Pinpoint the cell where the given text exists, returning its (x, y) midpoint coordinate. 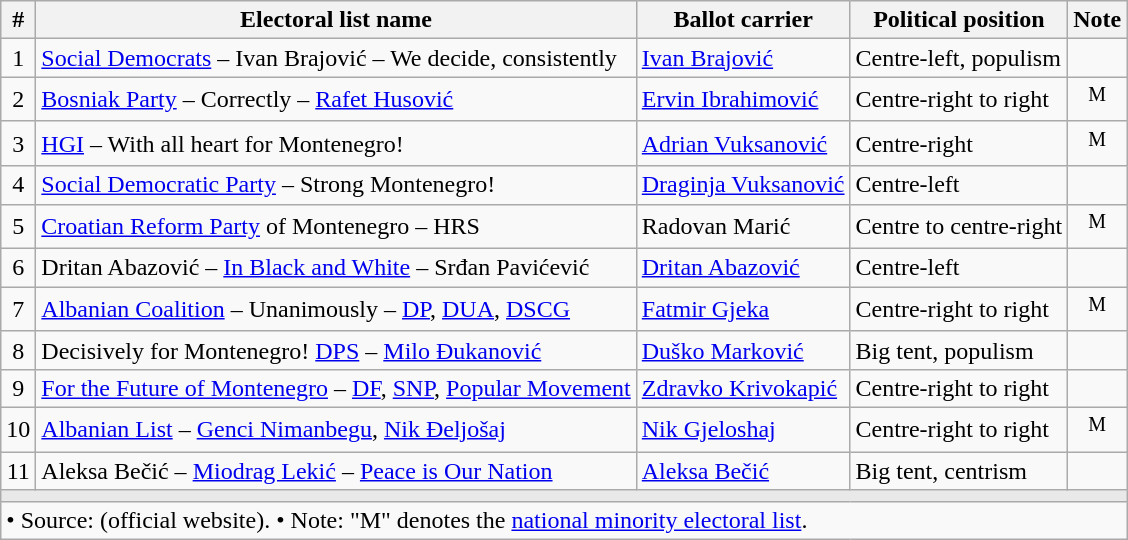
Ballot carrier (743, 20)
Centre-right (959, 144)
Political position (959, 20)
Nik Gjeloshaj (743, 430)
Zdravko Krivokapić (743, 388)
Croatian Reform Party of Montenegro – HRS (336, 226)
Duško Marković (743, 350)
Centre-left, populism (959, 58)
Adrian Vuksanović (743, 144)
Ivan Brajović (743, 58)
# (18, 20)
HGI – With all heart for Montenegro! (336, 144)
10 (18, 430)
Draginja Vuksanović (743, 185)
Aleksa Bečić (743, 471)
Albanian List – Genci Nimanbegu, Nik Đeljošaj (336, 430)
Fatmir Gjeka (743, 310)
Big tent, centrism (959, 471)
6 (18, 268)
2 (18, 100)
9 (18, 388)
Social Democratic Party – Strong Montenegro! (336, 185)
Radovan Marić (743, 226)
Electoral list name (336, 20)
Ervin Ibrahimović (743, 100)
11 (18, 471)
8 (18, 350)
Centre to centre-right (959, 226)
Social Democrats – Ivan Brajović – We decide, consistently (336, 58)
7 (18, 310)
Decisively for Montenegro! DPS – Milo Đukanović (336, 350)
Albanian Coalition – Unanimously – DP, DUA, DSCG (336, 310)
For the Future of Montenegro – DF, SNP, Popular Movement (336, 388)
Dritan Abazović (743, 268)
Dritan Abazović – In Black and White – Srđan Pavićević (336, 268)
Big tent, populism (959, 350)
Bosniak Party – Correctly – Rafet Husović (336, 100)
• Source: (official website). • Note: "M" denotes the national minority electoral list. (564, 520)
3 (18, 144)
5 (18, 226)
Note (1098, 20)
1 (18, 58)
Aleksa Bečić – Miodrag Lekić – Peace is Our Nation (336, 471)
4 (18, 185)
